Scan for the cell matching the given text and deliver its [X, Y] coordinate at center. 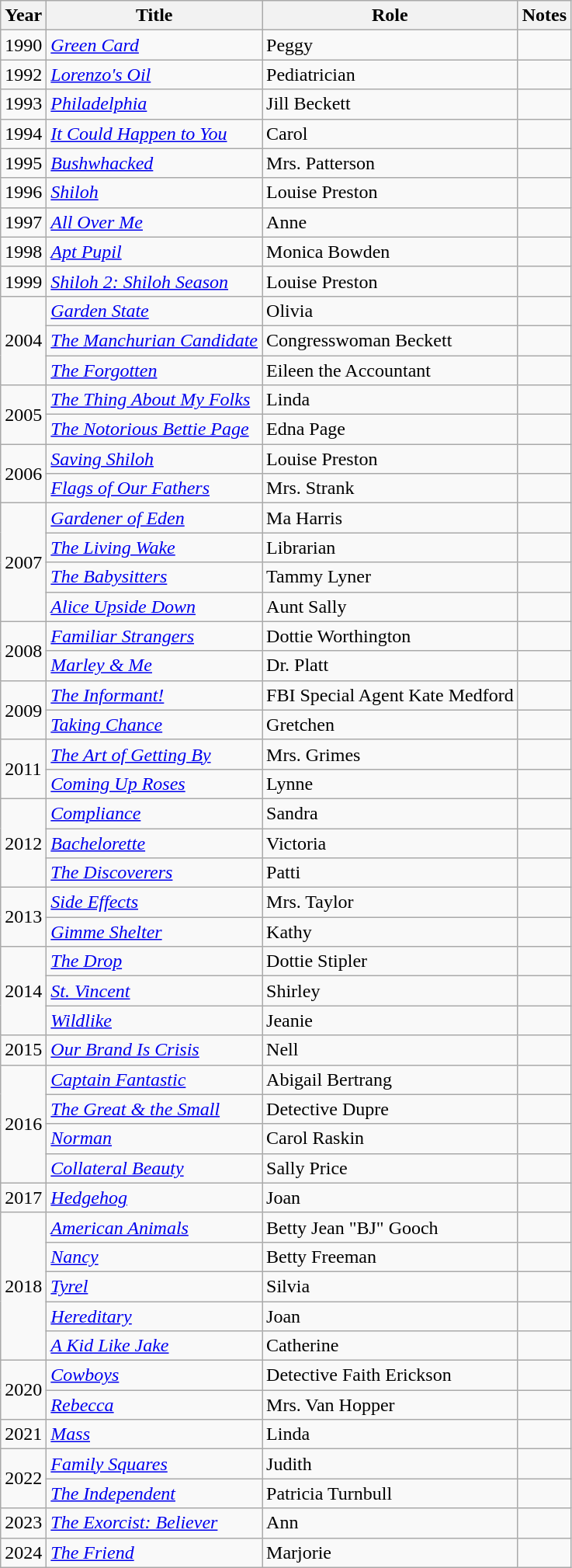
Shiloh 2: Shiloh Season [154, 281]
Hedgehog [154, 1198]
Detective Dupre [390, 1109]
Mrs. Strank [390, 488]
2021 [23, 1434]
All Over Me [154, 222]
Kathy [390, 932]
1996 [23, 193]
2004 [23, 340]
Jill Beckett [390, 104]
Peggy [390, 45]
Tyrel [154, 1286]
The Great & the Small [154, 1109]
Aunt Sally [390, 607]
The Art of Getting By [154, 754]
2007 [23, 562]
Lynne [390, 784]
Monica Bowden [390, 252]
Shiloh [154, 193]
The Forgotten [154, 370]
Betty Freeman [390, 1257]
Bushwhacked [154, 163]
2016 [23, 1124]
2013 [23, 917]
The Manchurian Candidate [154, 340]
Mrs. Patterson [390, 163]
A Kid Like Jake [154, 1346]
Notes [544, 16]
Year [23, 16]
Jeanie [390, 1020]
Anne [390, 222]
The Discoverers [154, 873]
The Living Wake [154, 548]
Pediatrician [390, 75]
Betty Jean "BJ" Gooch [390, 1227]
It Could Happen to You [154, 134]
Our Brand Is Crisis [154, 1050]
Dottie Worthington [390, 636]
Apt Pupil [154, 252]
Rebecca [154, 1405]
Marley & Me [154, 666]
Nell [390, 1050]
Abigail Bertrang [390, 1080]
1995 [23, 163]
Edna Page [390, 429]
Dr. Platt [390, 666]
Coming Up Roses [154, 784]
The Informant! [154, 695]
Title [154, 16]
Flags of Our Fathers [154, 488]
1994 [23, 134]
Captain Fantastic [154, 1080]
Shirley [390, 991]
1998 [23, 252]
Patricia Turnbull [390, 1493]
Gretchen [390, 725]
Family Squares [154, 1464]
Carol [390, 134]
Mrs. Van Hopper [390, 1405]
2011 [23, 769]
2014 [23, 991]
Mrs. Grimes [390, 754]
Mrs. Taylor [390, 902]
Nancy [154, 1257]
Saving Shiloh [154, 459]
Sally Price [390, 1168]
1990 [23, 45]
2015 [23, 1050]
Wildlike [154, 1020]
Patti [390, 873]
Bachelorette [154, 843]
The Exorcist: Believer [154, 1523]
Philadelphia [154, 104]
Eileen the Accountant [390, 370]
2005 [23, 415]
Tammy Lyner [390, 577]
The Friend [154, 1552]
Green Card [154, 45]
Ann [390, 1523]
Detective Faith Erickson [390, 1375]
St. Vincent [154, 991]
Cowboys [154, 1375]
Alice Upside Down [154, 607]
2012 [23, 843]
Marjorie [390, 1552]
2009 [23, 710]
Silvia [390, 1286]
Gardener of Eden [154, 518]
1993 [23, 104]
Mass [154, 1434]
Taking Chance [154, 725]
Victoria [390, 843]
The Notorious Bettie Page [154, 429]
2008 [23, 651]
Sandra [390, 813]
Side Effects [154, 902]
Garden State [154, 311]
2023 [23, 1523]
Congresswoman Beckett [390, 340]
Collateral Beauty [154, 1168]
American Animals [154, 1227]
Norman [154, 1139]
FBI Special Agent Kate Medford [390, 695]
Olivia [390, 311]
Hereditary [154, 1316]
The Thing About My Folks [154, 400]
Compliance [154, 813]
2024 [23, 1552]
Lorenzo's Oil [154, 75]
Judith [390, 1464]
Catherine [390, 1346]
1999 [23, 281]
Familiar Strangers [154, 636]
2018 [23, 1286]
2006 [23, 474]
Ma Harris [390, 518]
1997 [23, 222]
The Independent [154, 1493]
Dottie Stipler [390, 961]
Carol Raskin [390, 1139]
The Babysitters [154, 577]
Gimme Shelter [154, 932]
The Drop [154, 961]
2020 [23, 1390]
1992 [23, 75]
Librarian [390, 548]
Role [390, 16]
2017 [23, 1198]
2022 [23, 1479]
